Provide the (X, Y) coordinate of the cell's center where the given text is located.  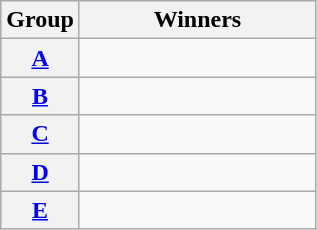
Winners (197, 20)
B (40, 96)
C (40, 134)
D (40, 172)
A (40, 58)
E (40, 210)
Group (40, 20)
